Output the [x, y] coordinate of the center of the cell containing the given text.  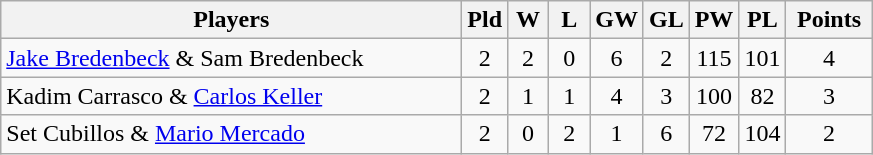
115 [714, 58]
PW [714, 20]
W [528, 20]
L [570, 20]
Points [829, 20]
PL [762, 20]
82 [762, 96]
Pld [485, 20]
101 [762, 58]
100 [714, 96]
GL [666, 20]
Jake Bredenbeck & Sam Bredenbeck [232, 58]
Players [232, 20]
104 [762, 134]
72 [714, 134]
GW [617, 20]
Kadim Carrasco & Carlos Keller [232, 96]
Set Cubillos & Mario Mercado [232, 134]
